Identify which cell holds the provided text, then report its [X, Y] central coordinate. 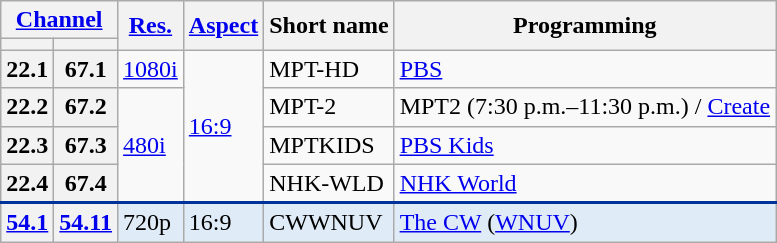
NHK World [584, 184]
22.1 [28, 69]
CWWNUV [329, 222]
Res. [151, 26]
54.1 [28, 222]
MPT-HD [329, 69]
Short name [329, 26]
MPT2 (7:30 p.m.–11:30 p.m.) / Create [584, 107]
480i [151, 146]
Channel [60, 20]
67.4 [86, 184]
22.3 [28, 145]
PBS Kids [584, 145]
The CW (WNUV) [584, 222]
PBS [584, 69]
MPT-2 [329, 107]
22.2 [28, 107]
67.2 [86, 107]
22.4 [28, 184]
NHK-WLD [329, 184]
Aspect [223, 26]
67.3 [86, 145]
1080i [151, 69]
MPTKIDS [329, 145]
67.1 [86, 69]
720p [151, 222]
Programming [584, 26]
54.11 [86, 222]
